Provide the (x, y) coordinate of the cell's center where the given text is located.  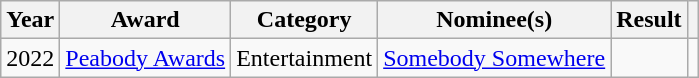
Category (304, 20)
Entertainment (304, 58)
Peabody Awards (146, 58)
Award (146, 20)
Result (649, 20)
Nominee(s) (494, 20)
Year (30, 20)
Somebody Somewhere (494, 58)
2022 (30, 58)
